Search for the cell housing the specified text and yield its (X, Y) center coordinate. 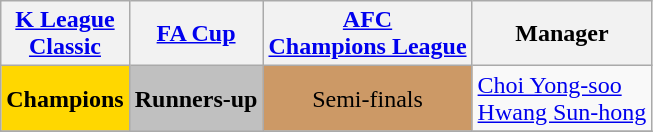
AFCChampions League (368, 34)
Semi-finals (368, 98)
Runners-up (196, 98)
Choi Yong-soo Hwang Sun-hong (562, 98)
Manager (562, 34)
K LeagueClassic (65, 34)
Champions (65, 98)
FA Cup (196, 34)
